Scan for the cell matching the given text and deliver its (x, y) coordinate at center. 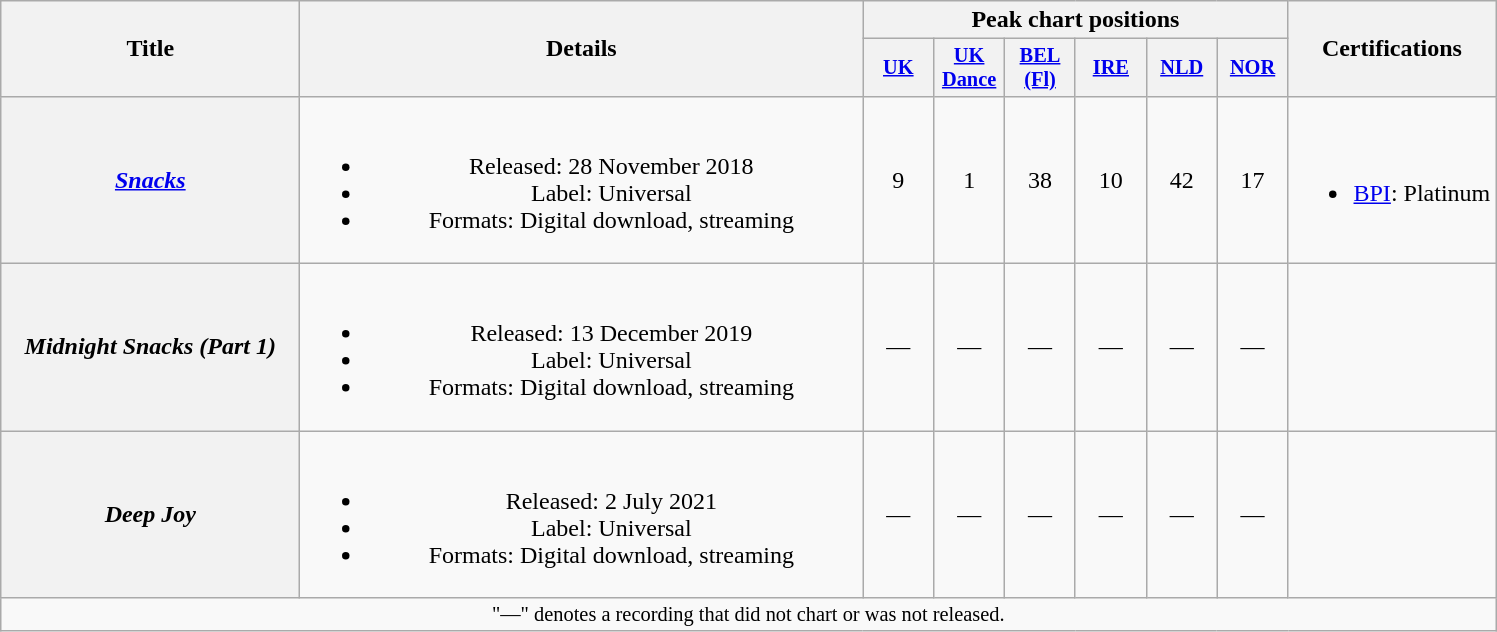
42 (1182, 180)
BEL(Fl) (1040, 68)
Snacks (150, 180)
Midnight Snacks (Part 1) (150, 348)
10 (1110, 180)
1 (970, 180)
IRE (1110, 68)
"—" denotes a recording that did not chart or was not released. (748, 615)
NOR (1252, 68)
Details (582, 49)
Released: 28 November 2018Label: UniversalFormats: Digital download, streaming (582, 180)
BPI: Platinum (1392, 180)
UK (898, 68)
Deep Joy (150, 514)
Peak chart positions (1076, 20)
Certifications (1392, 49)
17 (1252, 180)
38 (1040, 180)
UK Dance (970, 68)
9 (898, 180)
NLD (1182, 68)
Released: 2 July 2021Label: UniversalFormats: Digital download, streaming (582, 514)
Title (150, 49)
Released: 13 December 2019Label: UniversalFormats: Digital download, streaming (582, 348)
